Find where the given text appears and provide that cell's center as (X, Y) coordinate. 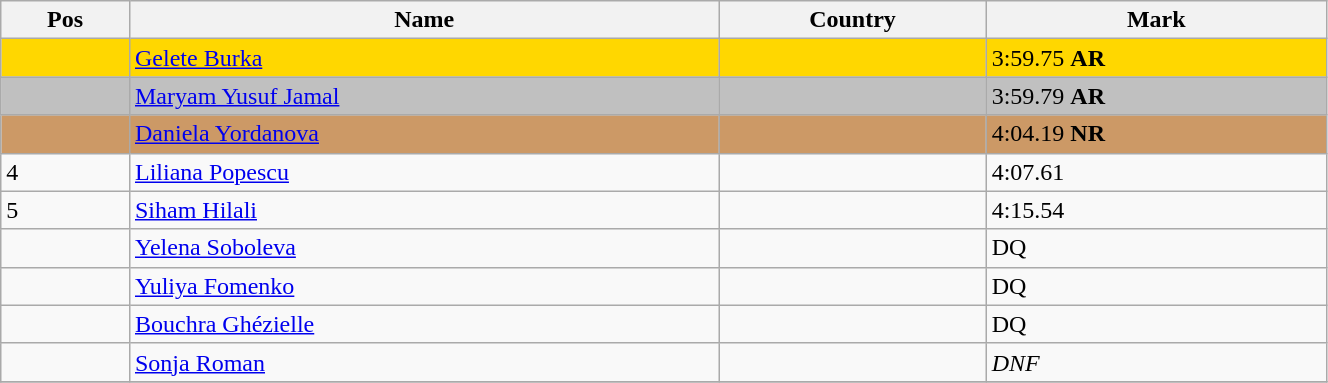
4 (66, 172)
Liliana Popescu (424, 172)
3:59.75 AR (1156, 58)
Yuliya Fomenko (424, 286)
Maryam Yusuf Jamal (424, 96)
Pos (66, 20)
4:04.19 NR (1156, 134)
DNF (1156, 362)
5 (66, 210)
4:07.61 (1156, 172)
Gelete Burka (424, 58)
Country (852, 20)
Name (424, 20)
Daniela Yordanova (424, 134)
Siham Hilali (424, 210)
Yelena Soboleva (424, 248)
Bouchra Ghézielle (424, 324)
Sonja Roman (424, 362)
3:59.79 AR (1156, 96)
4:15.54 (1156, 210)
Mark (1156, 20)
